Pinpoint the cell where the given text exists, returning its (x, y) midpoint coordinate. 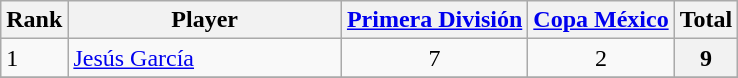
Primera División (434, 20)
Copa México (601, 20)
Total (706, 20)
Rank (34, 20)
7 (434, 58)
Player (205, 20)
9 (706, 58)
1 (34, 58)
Jesús García (205, 58)
2 (601, 58)
